Return the (x, y) coordinate for the center point of the cell that contains the specified text.  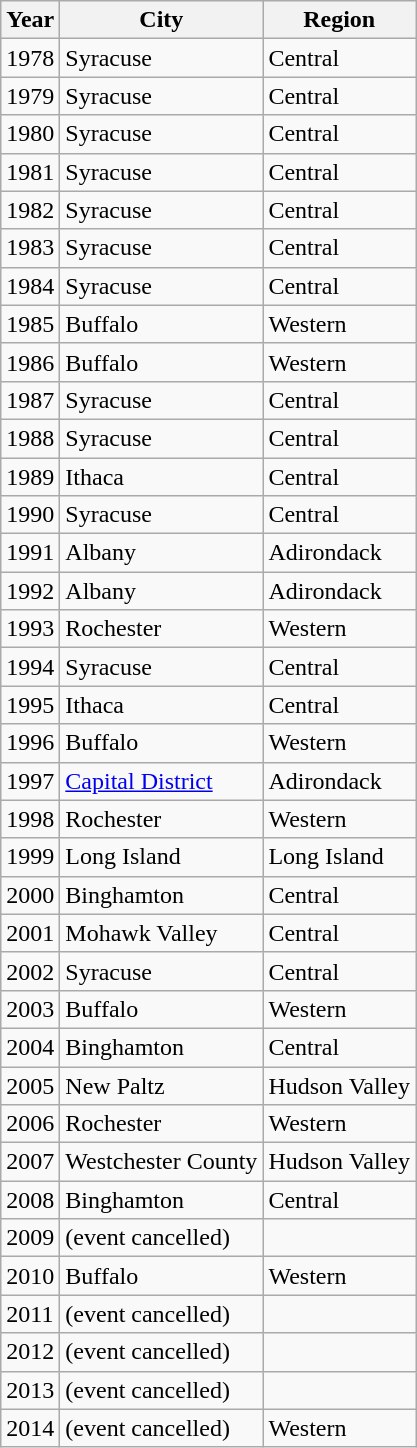
Mohawk Valley (162, 933)
1983 (30, 248)
1982 (30, 210)
2008 (30, 1200)
1990 (30, 515)
1989 (30, 477)
New Paltz (162, 1085)
1994 (30, 667)
1997 (30, 781)
1998 (30, 819)
1992 (30, 591)
1995 (30, 705)
2010 (30, 1276)
1988 (30, 438)
2012 (30, 1352)
1984 (30, 286)
1987 (30, 400)
1993 (30, 629)
1996 (30, 743)
2003 (30, 1009)
2001 (30, 933)
City (162, 20)
1999 (30, 857)
2009 (30, 1238)
2014 (30, 1428)
2002 (30, 971)
1978 (30, 58)
2013 (30, 1390)
2006 (30, 1124)
Capital District (162, 781)
2007 (30, 1162)
1986 (30, 362)
2011 (30, 1314)
1981 (30, 172)
Year (30, 20)
Region (340, 20)
1991 (30, 553)
1985 (30, 324)
Westchester County (162, 1162)
2005 (30, 1085)
1979 (30, 96)
2000 (30, 895)
2004 (30, 1047)
1980 (30, 134)
